For the text-containing cell, return its midpoint in [X, Y] coordinate format. 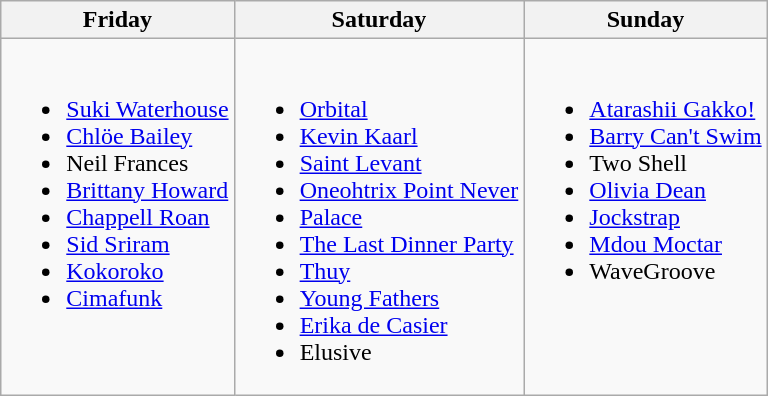
Saturday [379, 20]
Sunday [646, 20]
Suki WaterhouseChlöe BaileyNeil FrancesBrittany HowardChappell RoanSid SriramKokorokoCimafunk [118, 217]
OrbitalKevin KaarlSaint LevantOneohtrix Point NeverPalaceThe Last Dinner PartyThuyYoung FathersErika de CasierElusive [379, 217]
Friday [118, 20]
Atarashii Gakko!Barry Can't SwimTwo ShellOlivia DeanJockstrapMdou MoctarWaveGroove [646, 217]
